Identify which cell holds the provided text, then report its (X, Y) central coordinate. 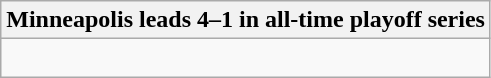
Minneapolis leads 4–1 in all-time playoff series (246, 20)
